Determine the [x, y] coordinate at the center of the cell enclosing the given text.  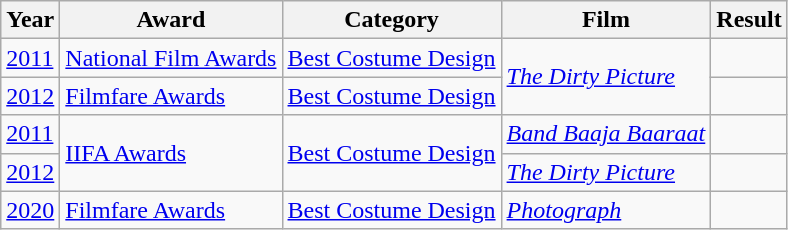
National Film Awards [171, 58]
Film [606, 20]
IIFA Awards [171, 153]
Band Baaja Baaraat [606, 134]
Photograph [606, 210]
Result [749, 20]
Category [392, 20]
Award [171, 20]
2020 [30, 210]
Year [30, 20]
